Identify which cell holds the provided text, then report its (x, y) central coordinate. 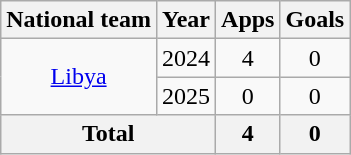
Goals (315, 20)
2024 (186, 58)
National team (79, 20)
Total (108, 134)
Apps (248, 20)
Year (186, 20)
Libya (79, 77)
2025 (186, 96)
